From the cell containing the given text, extract its center point as [X, Y] coordinate. 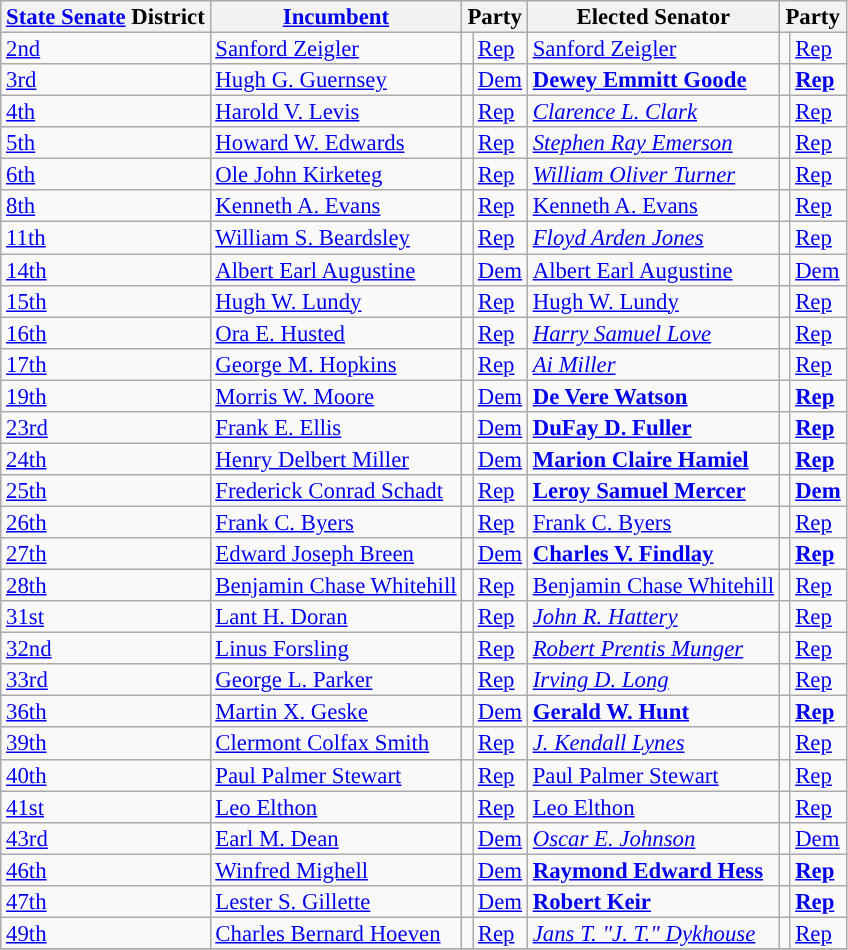
41st [106, 807]
William S. Beardsley [336, 238]
Earl M. Dean [336, 838]
Marion Claire Hamiel [653, 459]
William Oliver Turner [653, 175]
49th [106, 933]
Charles V. Findlay [653, 554]
Stephen Ray Emerson [653, 143]
George L. Parker [336, 680]
6th [106, 175]
Henry Delbert Miller [336, 459]
Floyd Arden Jones [653, 238]
14th [106, 270]
36th [106, 712]
John R. Hattery [653, 617]
Harold V. Levis [336, 112]
Lant H. Doran [336, 617]
Frederick Conrad Schadt [336, 491]
Jans T. "J. T." Dykhouse [653, 933]
Incumbent [336, 17]
Winfred Mighell [336, 870]
Ora E. Husted [336, 333]
43rd [106, 838]
46th [106, 870]
De Vere Watson [653, 396]
8th [106, 206]
47th [106, 902]
Leroy Samuel Mercer [653, 491]
26th [106, 522]
25th [106, 491]
5th [106, 143]
Lester S. Gillette [336, 902]
32nd [106, 649]
Edward Joseph Breen [336, 554]
Elected Senator [653, 17]
39th [106, 744]
Harry Samuel Love [653, 333]
Oscar E. Johnson [653, 838]
George M. Hopkins [336, 364]
Ai Miller [653, 364]
Hugh G. Guernsey [336, 80]
4th [106, 112]
J. Kendall Lynes [653, 744]
33rd [106, 680]
Robert Keir [653, 902]
Irving D. Long [653, 680]
23rd [106, 428]
Gerald W. Hunt [653, 712]
Clermont Colfax Smith [336, 744]
19th [106, 396]
DuFay D. Fuller [653, 428]
Martin X. Geske [336, 712]
Ole John Kirketeg [336, 175]
27th [106, 554]
Raymond Edward Hess [653, 870]
Dewey Emmitt Goode [653, 80]
Morris W. Moore [336, 396]
24th [106, 459]
Frank E. Ellis [336, 428]
31st [106, 617]
16th [106, 333]
17th [106, 364]
Charles Bernard Hoeven [336, 933]
28th [106, 586]
State Senate District [106, 17]
15th [106, 301]
Howard W. Edwards [336, 143]
Linus Forsling [336, 649]
11th [106, 238]
40th [106, 775]
Robert Prentis Munger [653, 649]
2nd [106, 49]
3rd [106, 80]
Clarence L. Clark [653, 112]
